Locate the cell with the specified text and output its [X, Y] center coordinate. 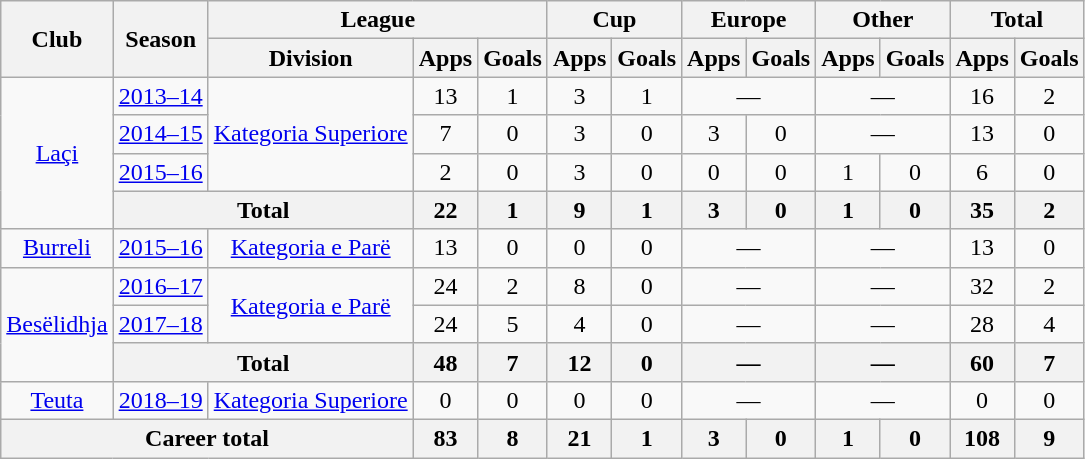
2016–17 [160, 286]
32 [982, 286]
12 [579, 362]
Burreli [57, 248]
Division [310, 58]
Season [160, 39]
Europe [749, 20]
108 [982, 438]
22 [445, 210]
Laçi [57, 153]
Besëlidhja [57, 324]
2014–15 [160, 134]
2018–19 [160, 400]
60 [982, 362]
Teuta [57, 400]
Career total [207, 438]
83 [445, 438]
21 [579, 438]
Cup [614, 20]
2017–18 [160, 324]
16 [982, 96]
Other [883, 20]
5 [513, 324]
35 [982, 210]
Club [57, 39]
48 [445, 362]
2013–14 [160, 96]
6 [982, 172]
28 [982, 324]
League [378, 20]
